Detect which cell encompasses the target text, then output its (X, Y) center coordinate. 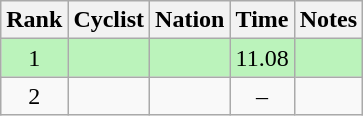
Cyclist (109, 20)
Nation (190, 20)
11.08 (262, 58)
Notes (328, 20)
– (262, 96)
Rank (34, 20)
1 (34, 58)
2 (34, 96)
Time (262, 20)
